Return (x, y) of the center of cell containing provided text 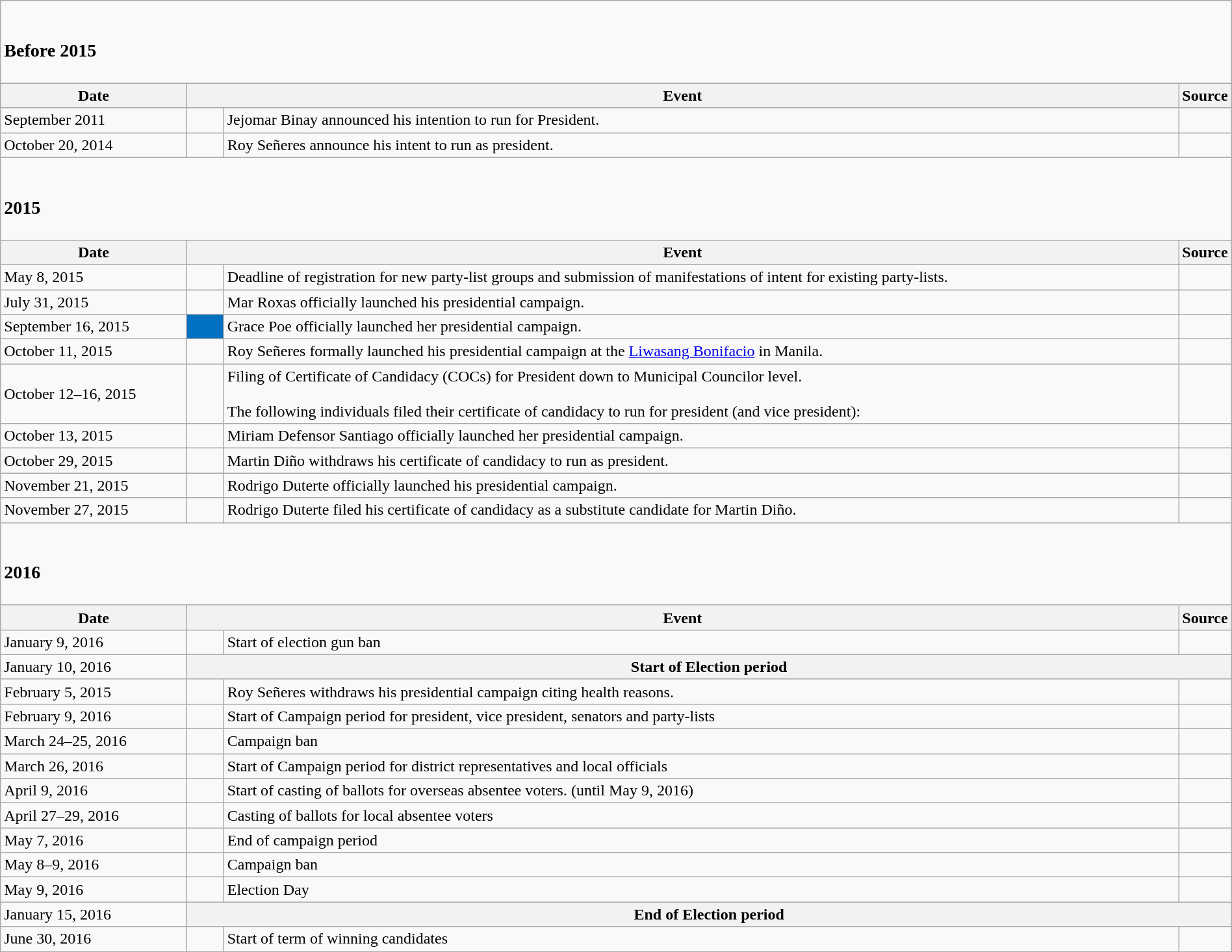
May 9, 2016 (94, 890)
October 20, 2014 (94, 145)
2016 (616, 564)
Roy Señeres formally launched his presidential campaign at the Liwasang Bonifacio in Manila. (700, 352)
Jejomar Binay announced his intention to run for President. (700, 120)
April 9, 2016 (94, 791)
October 13, 2015 (94, 436)
Grace Poe officially launched her presidential campaign. (700, 327)
November 21, 2015 (94, 485)
February 9, 2016 (94, 716)
May 7, 2016 (94, 840)
Rodrigo Duterte officially launched his presidential campaign. (700, 485)
Start of casting of ballots for overseas absentee voters. (until May 9, 2016) (700, 791)
Start of Election period (709, 667)
Roy Señeres withdraws his presidential campaign citing health reasons. (700, 691)
September 16, 2015 (94, 327)
October 12–16, 2015 (94, 394)
July 31, 2015 (94, 302)
2015 (616, 199)
Miriam Defensor Santiago officially launched her presidential campaign. (700, 436)
January 10, 2016 (94, 667)
Roy Señeres announce his intent to run as president. (700, 145)
October 11, 2015 (94, 352)
Casting of ballots for local absentee voters (700, 816)
March 26, 2016 (94, 766)
Martin Diño withdraws his certificate of candidacy to run as president. (700, 461)
Start of election gun ban (700, 642)
End of campaign period (700, 840)
January 9, 2016 (94, 642)
Election Day (700, 890)
Start of term of winning candidates (700, 939)
May 8–9, 2016 (94, 865)
End of Election period (709, 914)
May 8, 2015 (94, 277)
Rodrigo Duterte filed his certificate of candidacy as a substitute candidate for Martin Diño. (700, 510)
November 27, 2015 (94, 510)
Start of Campaign period for president, vice president, senators and party-lists (700, 716)
Before 2015 (616, 42)
March 24–25, 2016 (94, 741)
Deadline of registration for new party-list groups and submission of manifestations of intent for existing party-lists. (700, 277)
Start of Campaign period for district representatives and local officials (700, 766)
September 2011 (94, 120)
June 30, 2016 (94, 939)
October 29, 2015 (94, 461)
February 5, 2015 (94, 691)
January 15, 2016 (94, 914)
Mar Roxas officially launched his presidential campaign. (700, 302)
April 27–29, 2016 (94, 816)
